Determine the (x, y) coordinate at the center of the cell enclosing the given text.  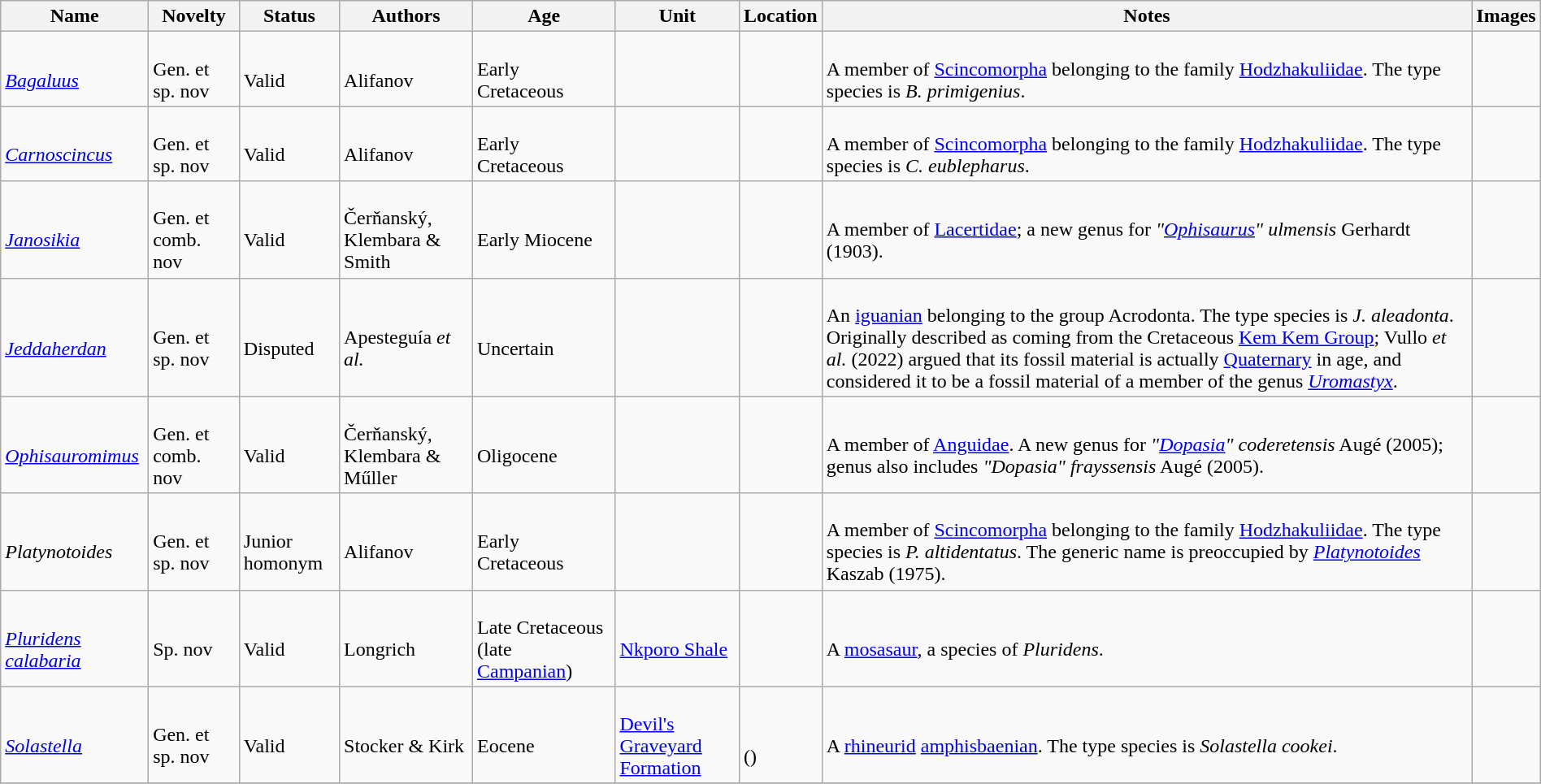
Čerňanský, Klembara & Műller (406, 445)
Unit (678, 16)
Late Cretaceous (late Campanian) (544, 639)
Platynotoides (75, 541)
Carnoscincus (75, 144)
Pluridens calabaria (75, 639)
Bagaluus (75, 69)
A member of Lacertidae; a new genus for "Ophisaurus" ulmensis Gerhardt (1903). (1147, 229)
Uncertain (544, 337)
Jeddaherdan (75, 337)
A member of Scincomorpha belonging to the family Hodzhakuliidae. The type species is C. eublepharus. (1147, 144)
Stocker & Kirk (406, 734)
Oligocene (544, 445)
A rhineurid amphisbaenian. The type species is Solastella cookei. (1147, 734)
Solastella (75, 734)
Ophisauromimus (75, 445)
A mosasaur, a species of Pluridens. (1147, 639)
Sp. nov (194, 639)
Status (289, 16)
Janosikia (75, 229)
Eocene (544, 734)
Junior homonym (289, 541)
() (781, 734)
Images (1506, 16)
A member of Scincomorpha belonging to the family Hodzhakuliidae. The type species is B. primigenius. (1147, 69)
Čerňanský, Klembara & Smith (406, 229)
Age (544, 16)
Apesteguía et al. (406, 337)
Notes (1147, 16)
Longrich (406, 639)
Early Miocene (544, 229)
Name (75, 16)
Location (781, 16)
Novelty (194, 16)
A member of Anguidae. A new genus for "Dopasia" coderetensis Augé (2005); genus also includes "Dopasia" frayssensis Augé (2005). (1147, 445)
Disputed (289, 337)
Devil's Graveyard Formation (678, 734)
Authors (406, 16)
Nkporo Shale (678, 639)
